For the text-containing cell, return its midpoint in [x, y] coordinate format. 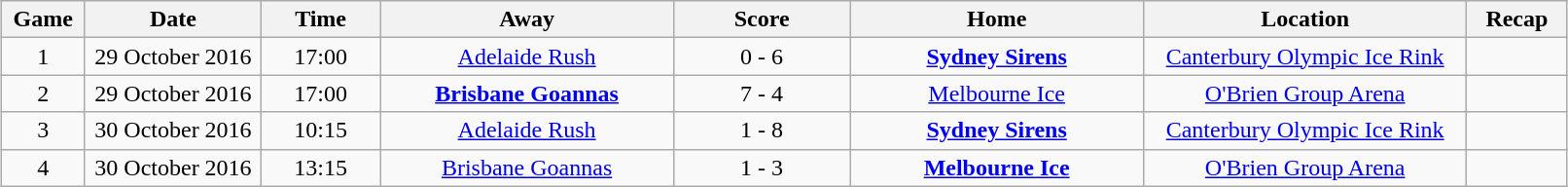
2 [43, 93]
7 - 4 [763, 93]
4 [43, 168]
Recap [1517, 19]
Score [763, 19]
Time [321, 19]
Game [43, 19]
13:15 [321, 168]
Home [997, 19]
Away [527, 19]
1 [43, 56]
1 - 8 [763, 131]
Date [173, 19]
3 [43, 131]
1 - 3 [763, 168]
Location [1305, 19]
0 - 6 [763, 56]
10:15 [321, 131]
